Search for the cell housing the specified text and yield its [X, Y] center coordinate. 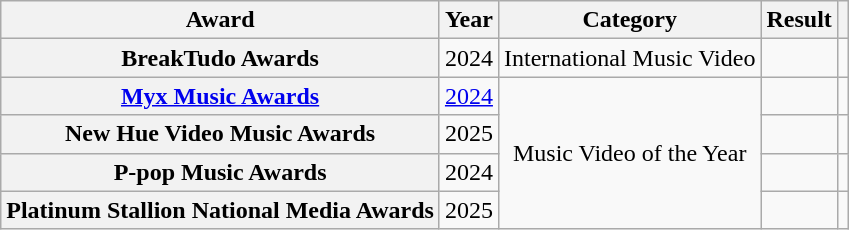
BreakTudo Awards [220, 58]
Year [468, 20]
Myx Music Awards [220, 96]
Music Video of the Year [629, 153]
Category [629, 20]
International Music Video [629, 58]
Award [220, 20]
New Hue Video Music Awards [220, 134]
P-pop Music Awards [220, 172]
Platinum Stallion National Media Awards [220, 210]
Result [799, 20]
